Capture the cell that displays the provided text and extract its (x, y) central coordinate. 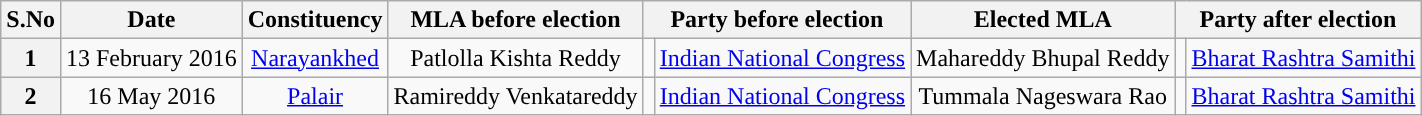
Patlolla Kishta Reddy (516, 58)
S.No (31, 20)
Date (151, 20)
Elected MLA (1043, 20)
13 February 2016 (151, 58)
2 (31, 96)
Narayankhed (315, 58)
Constituency (315, 20)
1 (31, 58)
Tummala Nageswara Rao (1043, 96)
Ramireddy Venkatareddy (516, 96)
Mahareddy Bhupal Reddy (1043, 58)
16 May 2016 (151, 96)
Palair (315, 96)
Party after election (1298, 20)
Party before election (776, 20)
MLA before election (516, 20)
